Determine the (x, y) coordinate at the center of the cell enclosing the given text.  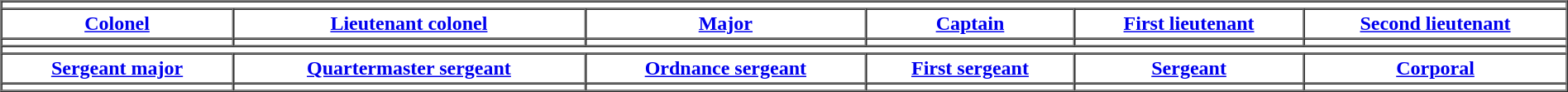
Colonel (117, 23)
Corporal (1436, 68)
Quartermaster sergeant (409, 68)
Sergeant major (117, 68)
First lieutenant (1189, 23)
Lieutenant colonel (409, 23)
First sergeant (969, 68)
Ordnance sergeant (725, 68)
Sergeant (1189, 68)
Second lieutenant (1436, 23)
Captain (969, 23)
Major (725, 23)
